Capture the cell that displays the provided text and extract its (X, Y) central coordinate. 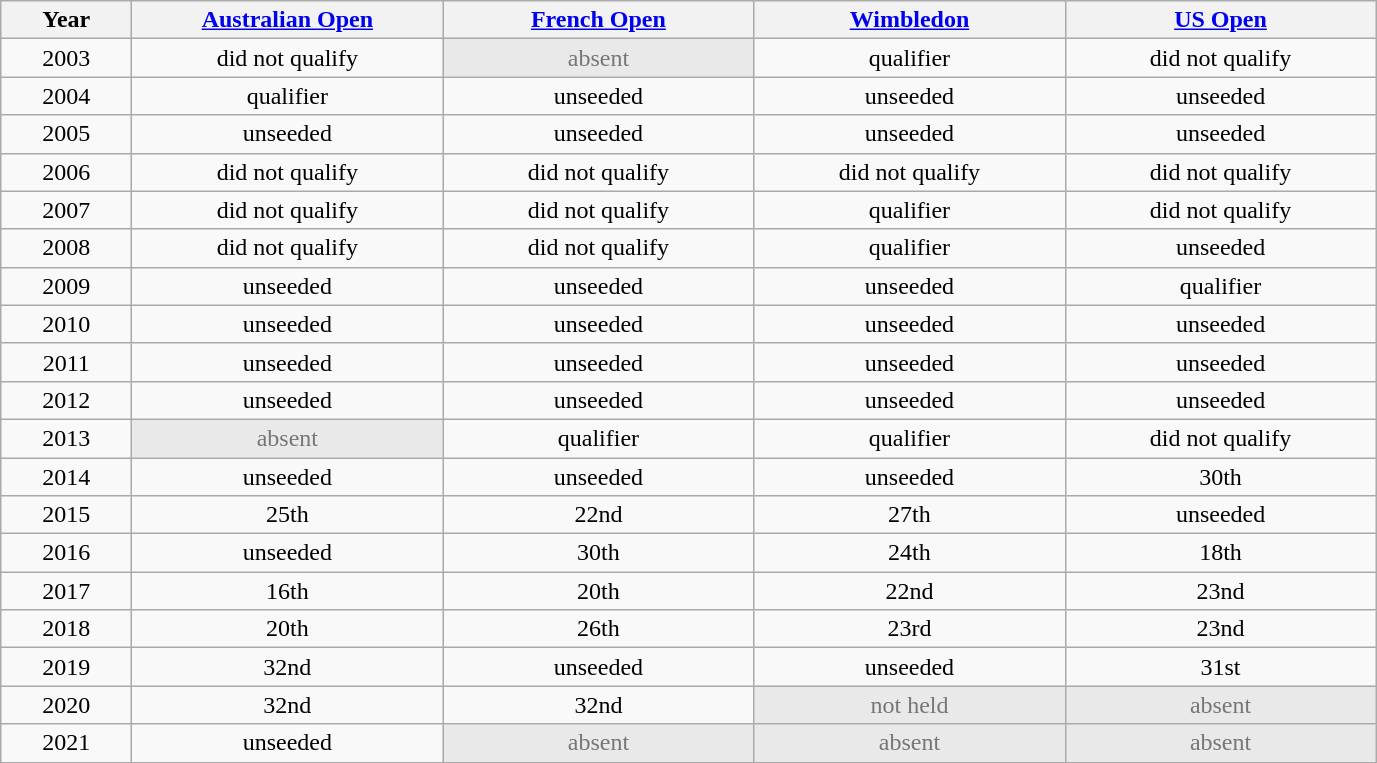
2016 (66, 553)
Year (66, 20)
2018 (66, 629)
31st (1220, 667)
2005 (66, 134)
16th (288, 591)
not held (910, 705)
2014 (66, 477)
French Open (598, 20)
2011 (66, 362)
Wimbledon (910, 20)
2021 (66, 743)
25th (288, 515)
2010 (66, 324)
2006 (66, 172)
24th (910, 553)
2020 (66, 705)
2003 (66, 58)
Australian Open (288, 20)
2008 (66, 248)
23rd (910, 629)
2009 (66, 286)
2004 (66, 96)
2017 (66, 591)
2015 (66, 515)
2019 (66, 667)
2012 (66, 400)
2013 (66, 438)
18th (1220, 553)
26th (598, 629)
US Open (1220, 20)
27th (910, 515)
2007 (66, 210)
